Pinpoint the cell where the given text exists, returning its (x, y) midpoint coordinate. 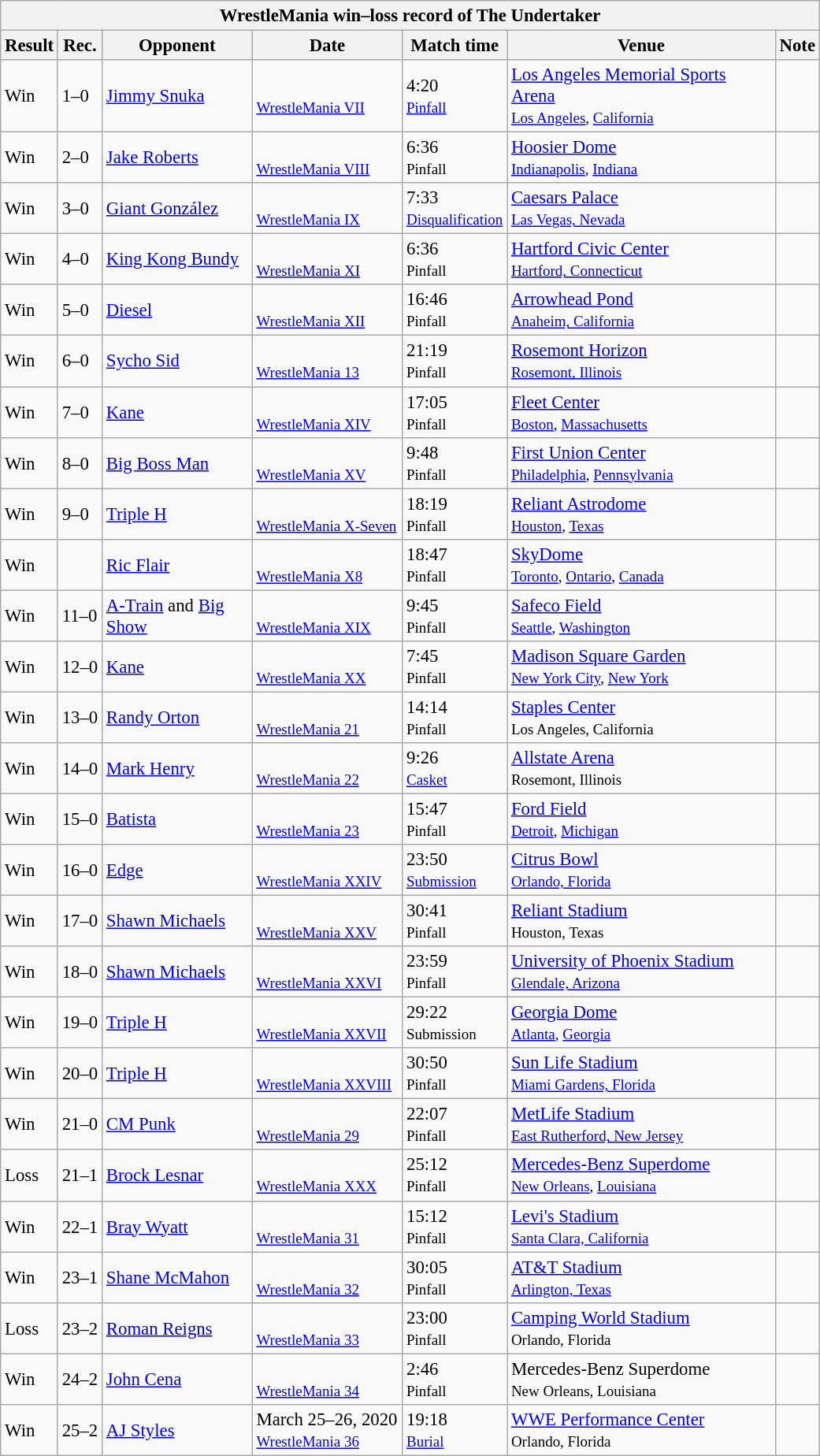
Reliant StadiumHouston, Texas (641, 922)
Big Boss Man (178, 463)
5–0 (80, 310)
WrestleMania IX (328, 208)
WrestleMania 32 (328, 1278)
18:19Pinfall (455, 514)
WrestleMania XII (328, 310)
8–0 (80, 463)
17–0 (80, 922)
Mark Henry (178, 769)
Match time (455, 46)
WWE Performance CenterOrlando, Florida (641, 1431)
23–1 (80, 1278)
WrestleMania XXX (328, 1176)
Fleet CenterBoston, Massachusetts (641, 413)
WrestleMania X8 (328, 564)
19:18Burial (455, 1431)
Sun Life StadiumMiami Gardens, Florida (641, 1073)
4:20Pinfall (455, 96)
Venue (641, 46)
Diesel (178, 310)
Result (30, 46)
First Union CenterPhiladelphia, Pennsylvania (641, 463)
Caesars PalaceLas Vegas, Nevada (641, 208)
23:59Pinfall (455, 972)
3–0 (80, 208)
7:45Pinfall (455, 667)
11–0 (80, 616)
22–1 (80, 1226)
AJ Styles (178, 1431)
Note (797, 46)
King Kong Bundy (178, 260)
WrestleMania XXIV (328, 870)
Batista (178, 819)
12–0 (80, 667)
Jimmy Snuka (178, 96)
21:19Pinfall (455, 361)
WrestleMania XIX (328, 616)
Edge (178, 870)
WrestleMania 29 (328, 1125)
WrestleMania VII (328, 96)
7–0 (80, 413)
Hartford Civic CenterHartford, Connecticut (641, 260)
John Cena (178, 1379)
29:22Submission (455, 1023)
Bray Wyatt (178, 1226)
March 25–26, 2020WrestleMania 36 (328, 1431)
25:12Pinfall (455, 1176)
Staples CenterLos Angeles, California (641, 717)
Citrus BowlOrlando, Florida (641, 870)
23:00Pinfall (455, 1328)
Levi's StadiumSanta Clara, California (641, 1226)
22:07Pinfall (455, 1125)
WrestleMania XXVII (328, 1023)
Ric Flair (178, 564)
6–0 (80, 361)
9:45Pinfall (455, 616)
30:50Pinfall (455, 1073)
23:50Submission (455, 870)
Ford FieldDetroit, Michigan (641, 819)
Randy Orton (178, 717)
WrestleMania XI (328, 260)
Brock Lesnar (178, 1176)
WrestleMania XX (328, 667)
WrestleMania X-Seven (328, 514)
Madison Square GardenNew York City, New York (641, 667)
9:26Casket (455, 769)
WrestleMania 33 (328, 1328)
Opponent (178, 46)
19–0 (80, 1023)
17:05Pinfall (455, 413)
18–0 (80, 972)
Date (328, 46)
Los Angeles Memorial Sports ArenaLos Angeles, California (641, 96)
15–0 (80, 819)
30:41Pinfall (455, 922)
4–0 (80, 260)
15:47Pinfall (455, 819)
7:33Disqualification (455, 208)
Jake Roberts (178, 158)
Safeco FieldSeattle, Washington (641, 616)
Camping World StadiumOrlando, Florida (641, 1328)
Reliant AstrodomeHouston, Texas (641, 514)
9–0 (80, 514)
25–2 (80, 1431)
WrestleMania 22 (328, 769)
A-Train and Big Show (178, 616)
20–0 (80, 1073)
WrestleMania VIII (328, 158)
1–0 (80, 96)
CM Punk (178, 1125)
18:47Pinfall (455, 564)
Rosemont HorizonRosemont, Illinois (641, 361)
WrestleMania 31 (328, 1226)
WrestleMania 23 (328, 819)
AT&T StadiumArlington, Texas (641, 1278)
9:48Pinfall (455, 463)
21–1 (80, 1176)
WrestleMania 21 (328, 717)
WrestleMania XXVI (328, 972)
WrestleMania XV (328, 463)
WrestleMania win–loss record of The Undertaker (410, 16)
University of Phoenix StadiumGlendale, Arizona (641, 972)
Arrowhead PondAnaheim, California (641, 310)
Giant González (178, 208)
30:05Pinfall (455, 1278)
WrestleMania XXVIII (328, 1073)
2–0 (80, 158)
Roman Reigns (178, 1328)
WrestleMania XIV (328, 413)
16–0 (80, 870)
Rec. (80, 46)
SkyDomeToronto, Ontario, Canada (641, 564)
2:46Pinfall (455, 1379)
Georgia DomeAtlanta, Georgia (641, 1023)
13–0 (80, 717)
Hoosier DomeIndianapolis, Indiana (641, 158)
Shane McMahon (178, 1278)
21–0 (80, 1125)
15:12Pinfall (455, 1226)
23–2 (80, 1328)
16:46Pinfall (455, 310)
24–2 (80, 1379)
14–0 (80, 769)
MetLife StadiumEast Rutherford, New Jersey (641, 1125)
14:14Pinfall (455, 717)
WrestleMania 34 (328, 1379)
WrestleMania 13 (328, 361)
Sycho Sid (178, 361)
WrestleMania XXV (328, 922)
Allstate ArenaRosemont, Illinois (641, 769)
